From the cell containing the given text, extract its center point as (X, Y) coordinate. 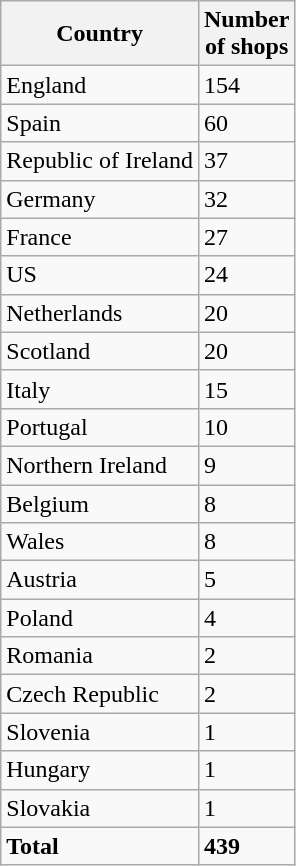
Spain (100, 123)
9 (246, 465)
Romania (100, 656)
Slovenia (100, 732)
England (100, 85)
Hungary (100, 770)
4 (246, 618)
439 (246, 846)
154 (246, 85)
Numberof shops (246, 34)
60 (246, 123)
Northern Ireland (100, 465)
37 (246, 161)
Slovakia (100, 808)
US (100, 275)
Belgium (100, 503)
Netherlands (100, 313)
Austria (100, 580)
France (100, 237)
Republic of Ireland (100, 161)
15 (246, 389)
27 (246, 237)
Poland (100, 618)
10 (246, 427)
Germany (100, 199)
Total (100, 846)
Portugal (100, 427)
Italy (100, 389)
24 (246, 275)
5 (246, 580)
Wales (100, 542)
Scotland (100, 351)
32 (246, 199)
Czech Republic (100, 694)
Country (100, 34)
